Pinpoint the cell where the given text exists, returning its [x, y] midpoint coordinate. 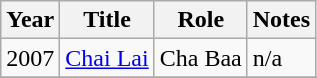
2007 [30, 58]
Year [30, 20]
n/a [281, 58]
Notes [281, 20]
Role [200, 20]
Title [107, 20]
Chai Lai [107, 58]
Cha Baa [200, 58]
